Identify which cell holds the provided text, then report its (X, Y) central coordinate. 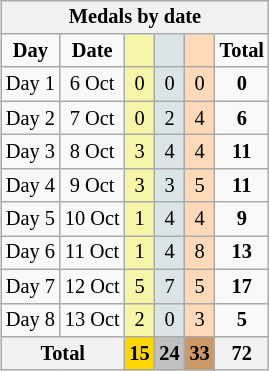
13 (242, 253)
Day 5 (30, 219)
Day 3 (30, 152)
11 Oct (92, 253)
6 Oct (92, 84)
9 (242, 219)
17 (242, 286)
Day 7 (30, 286)
13 Oct (92, 320)
7 Oct (92, 118)
24 (170, 354)
Day (30, 51)
Day 2 (30, 118)
15 (139, 354)
Day 6 (30, 253)
12 Oct (92, 286)
72 (242, 354)
6 (242, 118)
8 Oct (92, 152)
Day 8 (30, 320)
7 (170, 286)
Medals by date (135, 17)
9 Oct (92, 185)
Day 4 (30, 185)
10 Oct (92, 219)
33 (200, 354)
Date (92, 51)
8 (200, 253)
Day 1 (30, 84)
